Capture the cell that displays the provided text and extract its [X, Y] central coordinate. 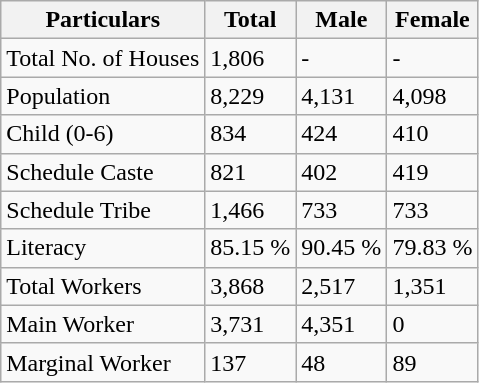
Child (0-6) [103, 134]
419 [432, 172]
Female [432, 20]
Schedule Tribe [103, 210]
Population [103, 96]
4,351 [342, 324]
1,466 [250, 210]
Schedule Caste [103, 172]
Main Worker [103, 324]
Male [342, 20]
Literacy [103, 248]
410 [432, 134]
90.45 % [342, 248]
0 [432, 324]
137 [250, 362]
Total Workers [103, 286]
834 [250, 134]
3,868 [250, 286]
424 [342, 134]
Total No. of Houses [103, 58]
2,517 [342, 286]
3,731 [250, 324]
Marginal Worker [103, 362]
85.15 % [250, 248]
Particulars [103, 20]
1,351 [432, 286]
89 [432, 362]
1,806 [250, 58]
8,229 [250, 96]
Total [250, 20]
4,098 [432, 96]
821 [250, 172]
79.83 % [432, 248]
48 [342, 362]
4,131 [342, 96]
402 [342, 172]
